Determine the (X, Y) coordinate at the center of the cell enclosing the given text.  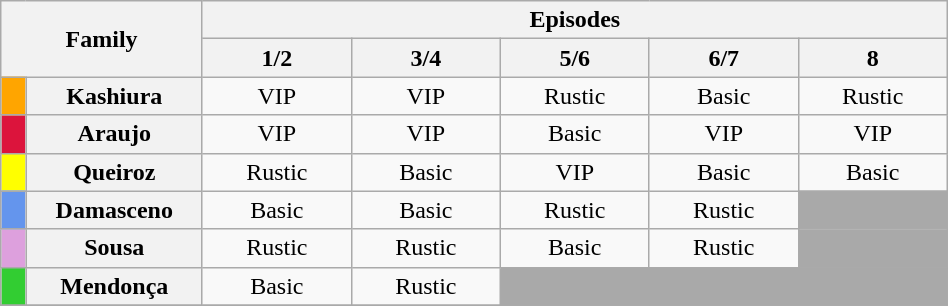
Family (102, 39)
5/6 (574, 58)
Mendonça (114, 286)
Damasceno (114, 210)
Sousa (114, 248)
Episodes (574, 20)
Queiroz (114, 172)
Kashiura (114, 96)
8 (872, 58)
Araujo (114, 134)
6/7 (724, 58)
1/2 (276, 58)
3/4 (426, 58)
